Return the (X, Y) coordinate for the center point of the cell that contains the specified text.  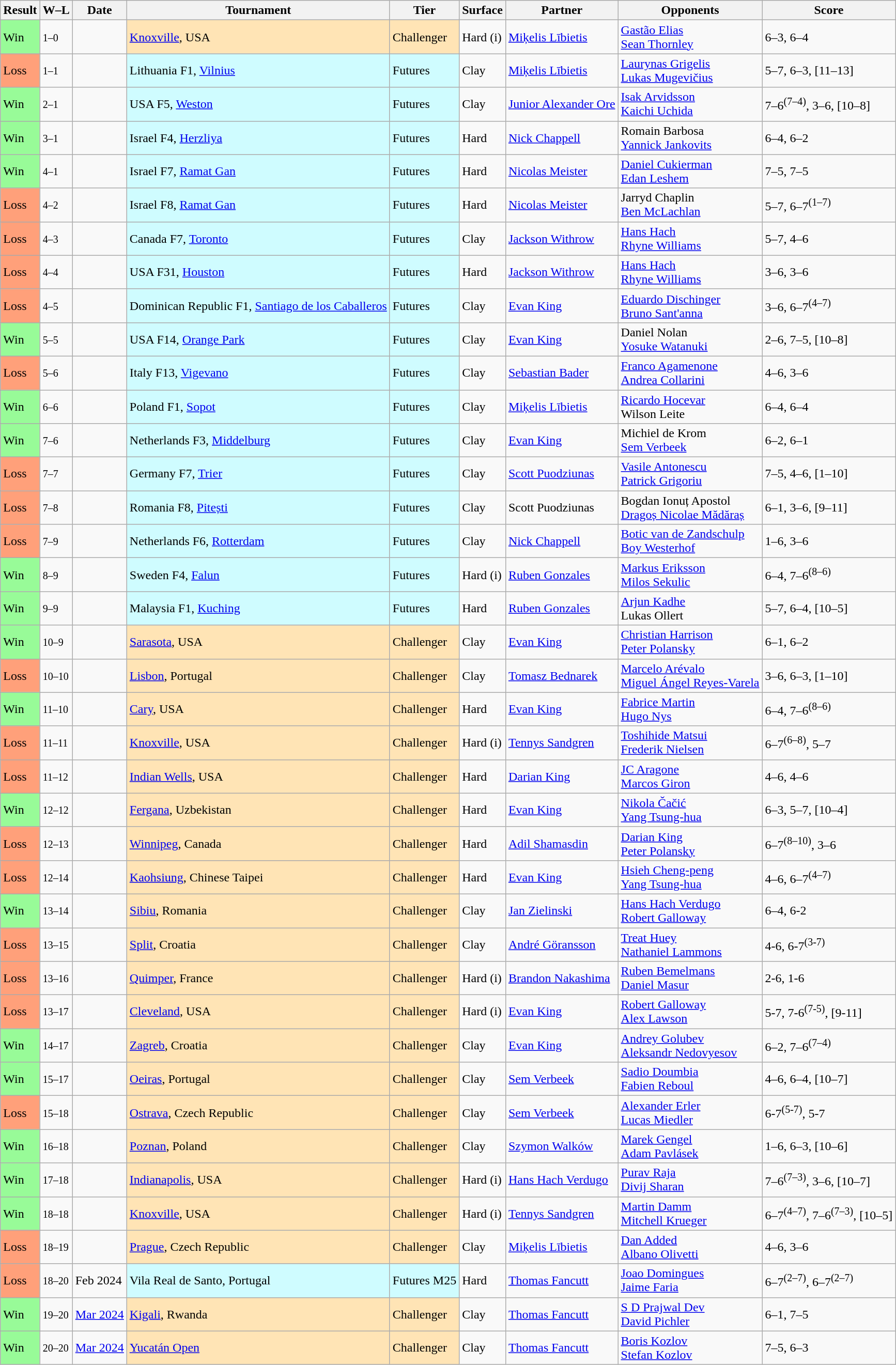
Poland F1, Sopot (258, 406)
2-6, 1-6 (829, 979)
7–5, 4–6, [1–10] (829, 474)
Partner (562, 10)
Marek Gengel Adam Pavlásek (690, 1146)
Score (829, 10)
Kaohsiung, Chinese Taipei (258, 877)
6–2, 7–6(7–4) (829, 1046)
Hans Hach Verdugo Robert Galloway (690, 910)
Purav Raja Divij Sharan (690, 1180)
4–6, 6–4, [10–7] (829, 1079)
3–1 (56, 137)
5-7, 7-6(7-5), [9-11] (829, 1012)
4–6, 4–6 (829, 776)
1–6, 6–3, [10–6] (829, 1146)
Vasile Antonescu Patrick Grigoriu (690, 474)
13–14 (56, 910)
Arjun Kadhe Lukas Ollert (690, 609)
Christian Harrison Peter Polansky (690, 642)
15–17 (56, 1079)
USA F5, Weston (258, 104)
8–9 (56, 575)
Sibiu, Romania (258, 910)
17–18 (56, 1180)
Alexander Erler Lucas Miedler (690, 1113)
Opponents (690, 10)
Surface (483, 10)
6–1, 6–2 (829, 642)
13–17 (56, 1012)
André Göransson (562, 944)
10–10 (56, 676)
Szymon Walków (562, 1146)
6–4, 6-2 (829, 910)
Futures M25 (424, 1280)
2–1 (56, 104)
Joao Domingues Jaime Faria (690, 1280)
Oeiras, Portugal (258, 1079)
4–5 (56, 306)
Sweden F4, Falun (258, 575)
Israel F4, Herzliya (258, 137)
USA F14, Orange Park (258, 339)
1–6, 3–6 (829, 541)
Romania F8, Pitești (258, 507)
Romain Barbosa Yannick Jankovits (690, 137)
3–6, 6–3, [1–10] (829, 676)
6–4, 6–2 (829, 137)
Malaysia F1, Kuching (258, 609)
11–10 (56, 709)
Vila Real de Santo, Portugal (258, 1280)
11–12 (56, 776)
7–6 (56, 440)
Ostrava, Czech Republic (258, 1113)
Winnipeg, Canada (258, 843)
Netherlands F3, Middelburg (258, 440)
6–2, 6–1 (829, 440)
Italy F13, Vigevano (258, 373)
7–5, 6–3 (829, 1347)
Boris Kozlov Stefan Kozlov (690, 1347)
20–20 (56, 1347)
12–13 (56, 843)
Quimper, France (258, 979)
3–6, 6–7(4–7) (829, 306)
Lithuania F1, Vilnius (258, 70)
4–2 (56, 205)
19–20 (56, 1314)
5–5 (56, 339)
5–7, 4–6 (829, 239)
4–4 (56, 272)
4–1 (56, 172)
6–1, 7–5 (829, 1314)
Tournament (258, 10)
12–14 (56, 877)
7–8 (56, 507)
Markus Eriksson Milos Sekulic (690, 575)
6–7(8–10), 3–6 (829, 843)
Isak Arvidsson Kaichi Uchida (690, 104)
1–1 (56, 70)
USA F31, Houston (258, 272)
Israel F8, Ramat Gan (258, 205)
14–17 (56, 1046)
6–7(2–7), 6–7(2–7) (829, 1280)
Ricardo Hocevar Wilson Leite (690, 406)
7–9 (56, 541)
1–0 (56, 37)
4-6, 6-7(3-7) (829, 944)
Robert Galloway Alex Lawson (690, 1012)
Eduardo Dischinger Bruno Sant'anna (690, 306)
Indianapolis, USA (258, 1180)
5–7, 6–7(1–7) (829, 205)
6–1, 3–6, [9–11] (829, 507)
6–7(4–7), 7–6(7–3), [10–5] (829, 1213)
S D Prajwal Dev David Pichler (690, 1314)
W–L (56, 10)
11–11 (56, 743)
Sadio Doumbia Fabien Reboul (690, 1079)
Lisbon, Portugal (258, 676)
Laurynas Grigelis Lukas Mugevičius (690, 70)
5–7, 6–3, [11–13] (829, 70)
18–18 (56, 1213)
Dominican Republic F1, Santiago de los Caballeros (258, 306)
Nikola Čačić Yang Tsung-hua (690, 810)
Poznan, Poland (258, 1146)
18–20 (56, 1280)
6–4, 6–4 (829, 406)
Feb 2024 (99, 1280)
Result (20, 10)
Darian King (562, 776)
Hsieh Cheng-peng Yang Tsung-hua (690, 877)
Split, Croatia (258, 944)
Adil Shamasdin (562, 843)
Botic van de Zandschulp Boy Westerhof (690, 541)
Sarasota, USA (258, 642)
Tier (424, 10)
Netherlands F6, Rotterdam (258, 541)
Cary, USA (258, 709)
18–19 (56, 1247)
Germany F7, Trier (258, 474)
2–6, 7–5, [10–8] (829, 339)
Bogdan Ionuț Apostol Dragoș Nicolae Mădăraș (690, 507)
7–6(7–4), 3–6, [10–8] (829, 104)
Prague, Czech Republic (258, 1247)
6–3, 6–4 (829, 37)
6–6 (56, 406)
Andrey Golubev Aleksandr Nedovyesov (690, 1046)
Treat Huey Nathaniel Lammons (690, 944)
7–5, 7–5 (829, 172)
12–12 (56, 810)
4–6, 6–7(4–7) (829, 877)
Gastão Elias Sean Thornley (690, 37)
Toshihide Matsui Frederik Nielsen (690, 743)
7–7 (56, 474)
6–3, 5–7, [10–4] (829, 810)
Dan Added Albano Olivetti (690, 1247)
Fabrice Martin Hugo Nys (690, 709)
Ruben Bemelmans Daniel Masur (690, 979)
Kigali, Rwanda (258, 1314)
Zagreb, Croatia (258, 1046)
5–7, 6–4, [10–5] (829, 609)
13–15 (56, 944)
Brandon Nakashima (562, 979)
4–3 (56, 239)
Michiel de Krom Sem Verbeek (690, 440)
3–6, 3–6 (829, 272)
Canada F7, Toronto (258, 239)
Martin Damm Mitchell Krueger (690, 1213)
Daniel Nolan Yosuke Watanuki (690, 339)
7–6(7–3), 3–6, [10–7] (829, 1180)
Daniel Cukierman Edan Leshem (690, 172)
13–16 (56, 979)
Junior Alexander Ore (562, 104)
Jarryd Chaplin Ben McLachlan (690, 205)
Franco Agamenone Andrea Collarini (690, 373)
Indian Wells, USA (258, 776)
Fergana, Uzbekistan (258, 810)
Israel F7, Ramat Gan (258, 172)
Sebastian Bader (562, 373)
16–18 (56, 1146)
10–9 (56, 642)
Tomasz Bednarek (562, 676)
Cleveland, USA (258, 1012)
JC Aragone Marcos Giron (690, 776)
Hans Hach Verdugo (562, 1180)
Marcelo Arévalo Miguel Ángel Reyes-Varela (690, 676)
Yucatán Open (258, 1347)
Jan Zielinski (562, 910)
Date (99, 10)
5–6 (56, 373)
6–7(6–8), 5–7 (829, 743)
6-7(5-7), 5-7 (829, 1113)
15–18 (56, 1113)
Darian King Peter Polansky (690, 843)
9–9 (56, 609)
